Detect which cell encompasses the target text, then output its [x, y] center coordinate. 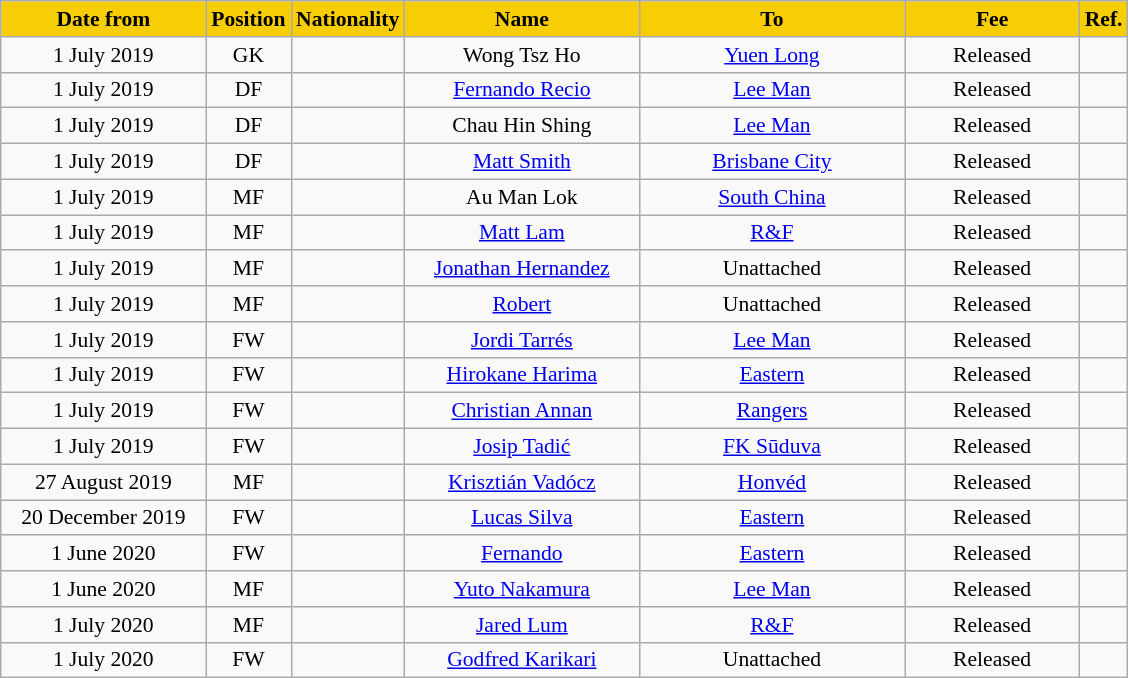
Jonathan Hernandez [522, 269]
20 December 2019 [104, 518]
Date from [104, 19]
Robert [522, 304]
Jared Lum [522, 625]
To [772, 19]
Nationality [348, 19]
Brisbane City [772, 162]
Au Man Lok [522, 197]
27 August 2019 [104, 482]
Ref. [1104, 19]
Jordi Tarrés [522, 340]
Christian Annan [522, 411]
Fee [992, 19]
Fernando Recio [522, 90]
Wong Tsz Ho [522, 55]
Krisztián Vadócz [522, 482]
Hirokane Harima [522, 375]
Rangers [772, 411]
Godfred Karikari [522, 660]
Fernando [522, 554]
Position [248, 19]
Lucas Silva [522, 518]
Name [522, 19]
Yuen Long [772, 55]
GK [248, 55]
FK Sūduva [772, 447]
Honvéd [772, 482]
Matt Smith [522, 162]
Yuto Nakamura [522, 589]
Matt Lam [522, 233]
Josip Tadić [522, 447]
South China [772, 197]
Chau Hin Shing [522, 126]
